Output the [x, y] coordinate of the center of the cell containing the given text.  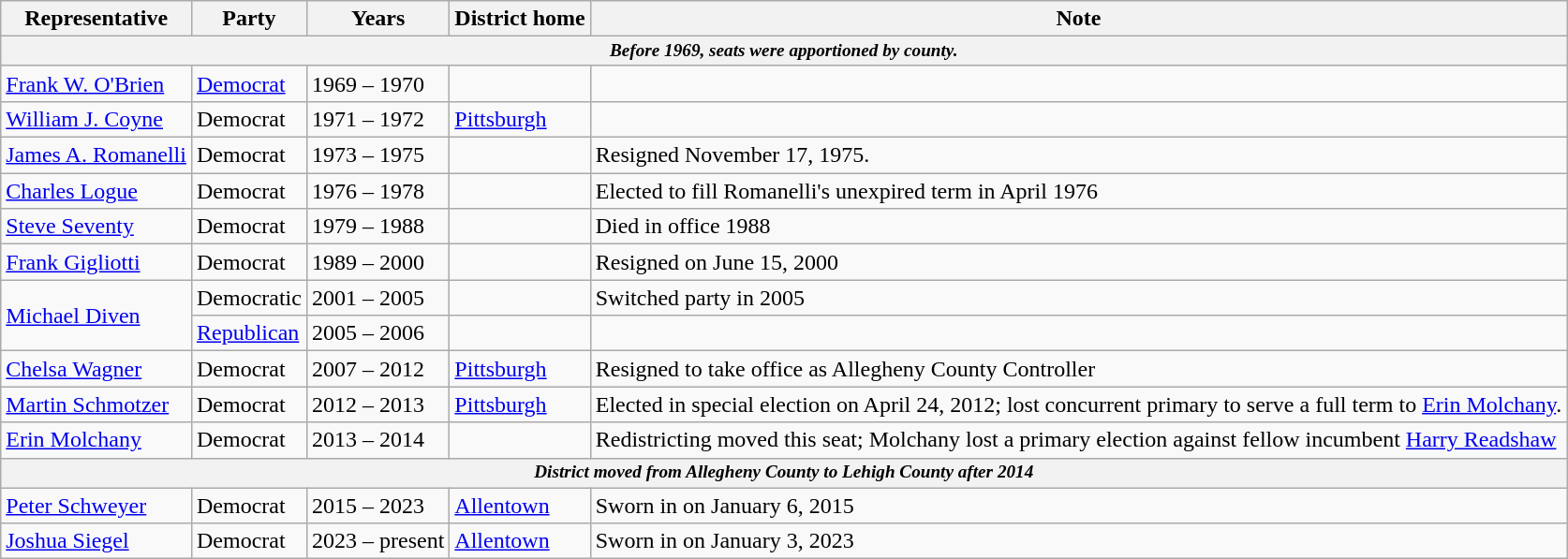
1971 – 1972 [377, 120]
Peter Schweyer [96, 506]
Steve Seventy [96, 227]
Republican [249, 333]
Michael Diven [96, 316]
Charles Logue [96, 191]
2001 – 2005 [377, 298]
Elected in special election on April 24, 2012; lost concurrent primary to serve a full term to Erin Molchany. [1079, 405]
2023 – present [377, 541]
1979 – 1988 [377, 227]
1969 – 1970 [377, 83]
Before 1969, seats were apportioned by county. [784, 51]
Redistricting moved this seat; Molchany lost a primary election against fellow incumbent Harry Readshaw [1079, 440]
Years [377, 19]
1989 – 2000 [377, 262]
1976 – 1978 [377, 191]
Died in office 1988 [1079, 227]
Resigned to take office as Allegheny County Controller [1079, 369]
1973 – 1975 [377, 155]
Sworn in on January 3, 2023 [1079, 541]
Note [1079, 19]
District home [520, 19]
Frank W. O'Brien [96, 83]
2012 – 2013 [377, 405]
William J. Coyne [96, 120]
Party [249, 19]
Sworn in on January 6, 2015 [1079, 506]
2015 – 2023 [377, 506]
2013 – 2014 [377, 440]
Joshua Siegel [96, 541]
Chelsa Wagner [96, 369]
Frank Gigliotti [96, 262]
Resigned November 17, 1975. [1079, 155]
Switched party in 2005 [1079, 298]
James A. Romanelli [96, 155]
2007 – 2012 [377, 369]
Representative [96, 19]
Martin Schmotzer [96, 405]
Resigned on June 15, 2000 [1079, 262]
District moved from Allegheny County to Lehigh County after 2014 [784, 473]
Democratic [249, 298]
Elected to fill Romanelli's unexpired term in April 1976 [1079, 191]
2005 – 2006 [377, 333]
Erin Molchany [96, 440]
